Determine the [X, Y] coordinate at the center of the cell enclosing the given text.  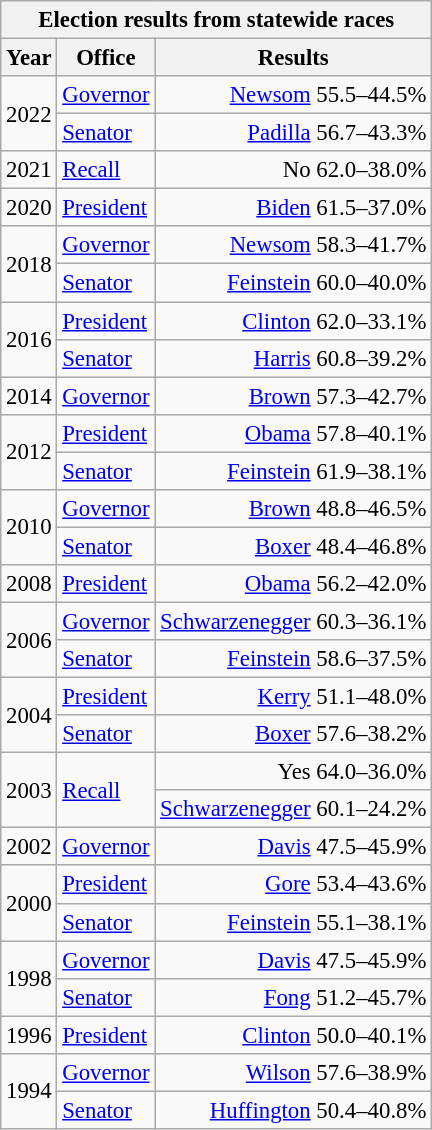
Boxer 48.4–46.8% [294, 546]
Huffington 50.4–40.8% [294, 1110]
2018 [29, 264]
No 62.0–38.0% [294, 170]
Feinstein 60.0–40.0% [294, 283]
Election results from statewide races [216, 20]
2003 [29, 790]
Padilla 56.7–43.3% [294, 133]
Gore 53.4–43.6% [294, 885]
Office [106, 58]
2014 [29, 396]
2002 [29, 847]
Newsom 58.3–41.7% [294, 245]
Yes 64.0–36.0% [294, 772]
2006 [29, 640]
Schwarzenegger 60.1–24.2% [294, 809]
2020 [29, 208]
2004 [29, 716]
Results [294, 58]
Newsom 55.5–44.5% [294, 95]
1994 [29, 1092]
Brown 57.3–42.7% [294, 396]
Fong 51.2–45.7% [294, 997]
Harris 60.8–39.2% [294, 358]
2012 [29, 452]
2010 [29, 528]
Wilson 57.6–38.9% [294, 1073]
2008 [29, 584]
Biden 61.5–37.0% [294, 208]
Schwarzenegger 60.3–36.1% [294, 621]
Boxer 57.6–38.2% [294, 734]
Feinstein 61.9–38.1% [294, 471]
2016 [29, 340]
2000 [29, 904]
Kerry 51.1–48.0% [294, 697]
Clinton 50.0–40.1% [294, 1035]
Brown 48.8–46.5% [294, 509]
Feinstein 55.1–38.1% [294, 922]
Obama 56.2–42.0% [294, 584]
1996 [29, 1035]
2022 [29, 114]
2021 [29, 170]
Clinton 62.0–33.1% [294, 321]
Obama 57.8–40.1% [294, 433]
Feinstein 58.6–37.5% [294, 659]
1998 [29, 978]
Year [29, 58]
